Find where the given text appears and provide that cell's center as (x, y) coordinate. 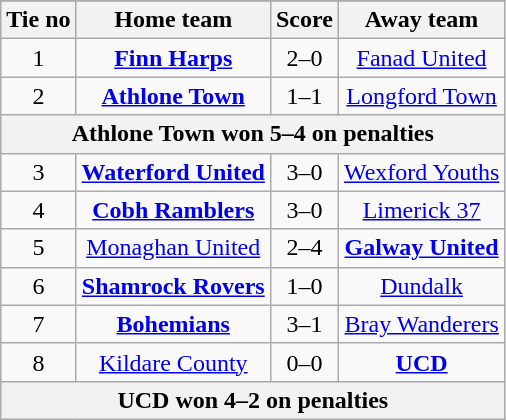
Finn Harps (173, 58)
Monaghan United (173, 248)
Waterford United (173, 172)
Galway United (421, 248)
Dundalk (421, 286)
2–0 (304, 58)
6 (38, 286)
1 (38, 58)
8 (38, 362)
Shamrock Rovers (173, 286)
5 (38, 248)
Limerick 37 (421, 210)
Cobh Ramblers (173, 210)
2–4 (304, 248)
Home team (173, 20)
4 (38, 210)
Tie no (38, 20)
Athlone Town (173, 96)
Score (304, 20)
7 (38, 324)
Wexford Youths (421, 172)
2 (38, 96)
UCD won 4–2 on penalties (253, 400)
Kildare County (173, 362)
Athlone Town won 5–4 on penalties (253, 134)
Bray Wanderers (421, 324)
3 (38, 172)
0–0 (304, 362)
Longford Town (421, 96)
Fanad United (421, 58)
1–0 (304, 286)
Away team (421, 20)
3–1 (304, 324)
1–1 (304, 96)
UCD (421, 362)
Bohemians (173, 324)
